Capture the cell that displays the provided text and extract its [X, Y] central coordinate. 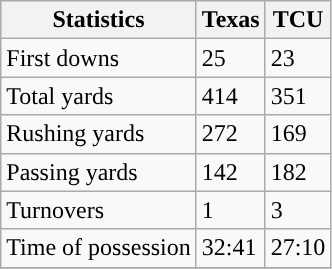
Time of possession [99, 248]
182 [298, 172]
Turnovers [99, 210]
3 [298, 210]
1 [230, 210]
142 [230, 172]
32:41 [230, 248]
25 [230, 58]
Passing yards [99, 172]
Rushing yards [99, 134]
351 [298, 96]
Total yards [99, 96]
272 [230, 134]
169 [298, 134]
27:10 [298, 248]
Statistics [99, 20]
414 [230, 96]
First downs [99, 58]
23 [298, 58]
Texas [230, 20]
TCU [298, 20]
